Determine the (X, Y) coordinate at the center of the cell enclosing the given text.  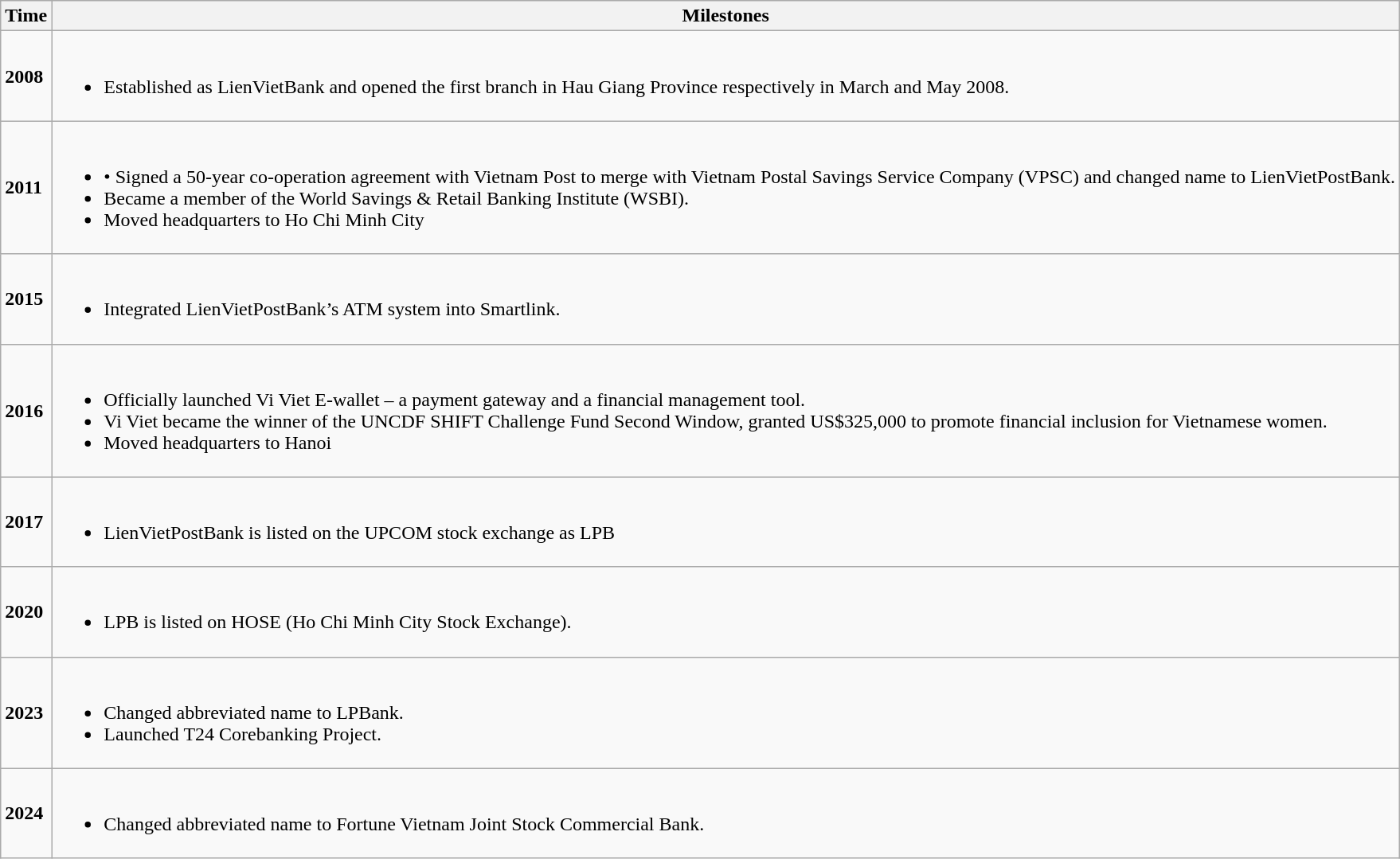
Integrated LienVietPostBank’s ATM system into Smartlink. (726, 299)
LPB is listed on HOSE (Ho Chi Minh City Stock Exchange). (726, 611)
Time (26, 16)
2008 (26, 76)
Changed abbreviated name to Fortune Vietnam Joint Stock Commercial Bank. (726, 814)
2016 (26, 411)
2011 (26, 188)
2015 (26, 299)
LienVietPostBank is listed on the UPCOM stock exchange as LPB (726, 522)
2017 (26, 522)
2023 (26, 713)
2024 (26, 814)
Milestones (726, 16)
Changed abbreviated name to LPBank.Launched T24 Corebanking Project. (726, 713)
Established as LienVietBank and opened the first branch in Hau Giang Province respectively in March and May 2008. (726, 76)
2020 (26, 611)
